For the text-containing cell, return its midpoint in [X, Y] coordinate format. 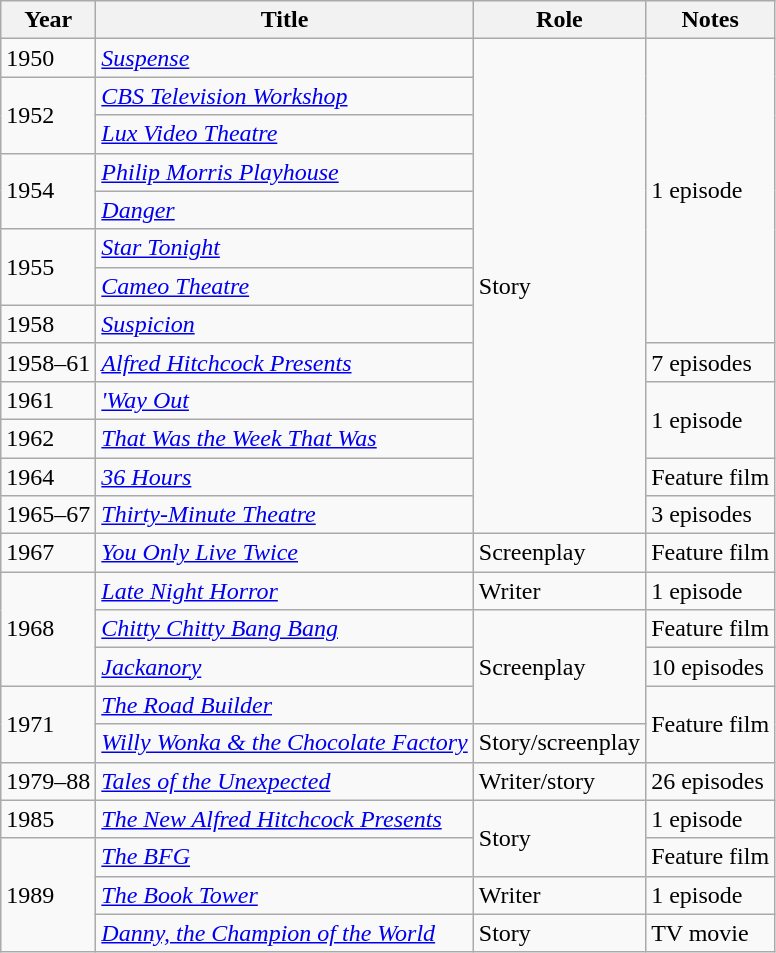
Willy Wonka & the Chocolate Factory [284, 743]
Chitty Chitty Bang Bang [284, 629]
Notes [710, 20]
1958–61 [48, 362]
Suspicion [284, 324]
1961 [48, 400]
1954 [48, 191]
Danger [284, 210]
Danny, the Champion of the World [284, 933]
1989 [48, 895]
Story/screenplay [559, 743]
1967 [48, 553]
Tales of the Unexpected [284, 781]
The Road Builder [284, 705]
10 episodes [710, 667]
You Only Live Twice [284, 553]
1952 [48, 115]
The BFG [284, 857]
1985 [48, 819]
Lux Video Theatre [284, 134]
Suspense [284, 58]
1965–67 [48, 515]
Title [284, 20]
The New Alfred Hitchcock Presents [284, 819]
Star Tonight [284, 248]
TV movie [710, 933]
Writer/story [559, 781]
Jackanory [284, 667]
1958 [48, 324]
1971 [48, 724]
36 Hours [284, 477]
1962 [48, 438]
Cameo Theatre [284, 286]
Philip Morris Playhouse [284, 172]
3 episodes [710, 515]
1955 [48, 267]
1950 [48, 58]
Late Night Horror [284, 591]
7 episodes [710, 362]
That Was the Week That Was [284, 438]
26 episodes [710, 781]
CBS Television Workshop [284, 96]
The Book Tower [284, 895]
Role [559, 20]
Thirty-Minute Theatre [284, 515]
1979–88 [48, 781]
1964 [48, 477]
'Way Out [284, 400]
Alfred Hitchcock Presents [284, 362]
Year [48, 20]
1968 [48, 629]
